Scan for the cell matching the given text and deliver its (x, y) coordinate at center. 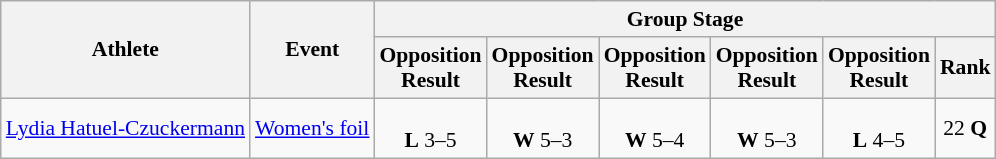
L 3–5 (430, 128)
Women's foil (312, 128)
Rank (966, 68)
L 4–5 (879, 128)
W 5–4 (655, 128)
Group Stage (684, 19)
22 Q (966, 128)
Lydia Hatuel-Czuckermann (126, 128)
Athlete (126, 50)
Event (312, 50)
